For the text-containing cell, return its midpoint in [x, y] coordinate format. 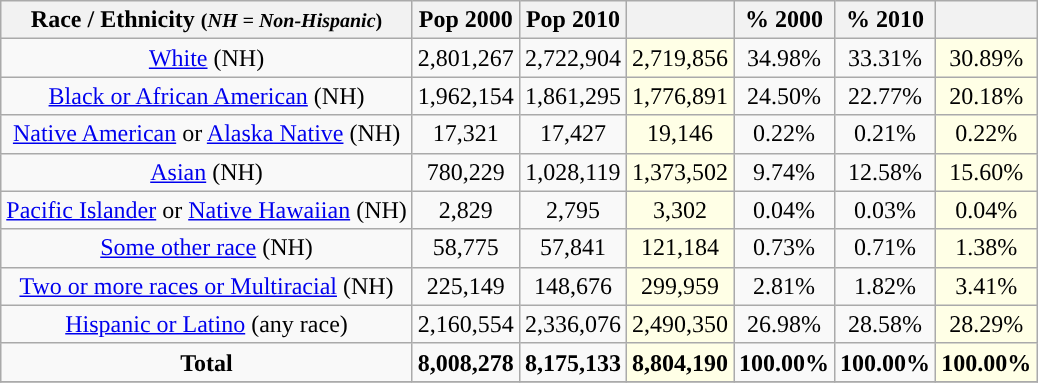
0.71% [886, 248]
26.98% [784, 324]
9.74% [784, 172]
22.77% [886, 96]
28.58% [886, 324]
Native American or Alaska Native (NH) [207, 134]
2,336,076 [572, 324]
% 2000 [784, 20]
2,160,554 [466, 324]
0.73% [784, 248]
0.21% [886, 134]
1.82% [886, 286]
Pop 2010 [572, 20]
Some other race (NH) [207, 248]
2,795 [572, 210]
3,302 [680, 210]
2,722,904 [572, 58]
Race / Ethnicity (NH = Non-Hispanic) [207, 20]
58,775 [466, 248]
299,959 [680, 286]
17,321 [466, 134]
15.60% [986, 172]
2.81% [784, 286]
225,149 [466, 286]
Black or African American (NH) [207, 96]
2,801,267 [466, 58]
780,229 [466, 172]
20.18% [986, 96]
1,373,502 [680, 172]
2,490,350 [680, 324]
57,841 [572, 248]
0.03% [886, 210]
28.29% [986, 324]
1.38% [986, 248]
Asian (NH) [207, 172]
% 2010 [886, 20]
Hispanic or Latino (any race) [207, 324]
24.50% [784, 96]
19,146 [680, 134]
148,676 [572, 286]
121,184 [680, 248]
1,028,119 [572, 172]
3.41% [986, 286]
17,427 [572, 134]
Total [207, 362]
2,829 [466, 210]
30.89% [986, 58]
8,008,278 [466, 362]
White (NH) [207, 58]
Pop 2000 [466, 20]
8,175,133 [572, 362]
34.98% [784, 58]
1,962,154 [466, 96]
1,861,295 [572, 96]
Pacific Islander or Native Hawaiian (NH) [207, 210]
33.31% [886, 58]
2,719,856 [680, 58]
1,776,891 [680, 96]
8,804,190 [680, 362]
Two or more races or Multiracial (NH) [207, 286]
12.58% [886, 172]
